From the cell containing the given text, extract its center point as [x, y] coordinate. 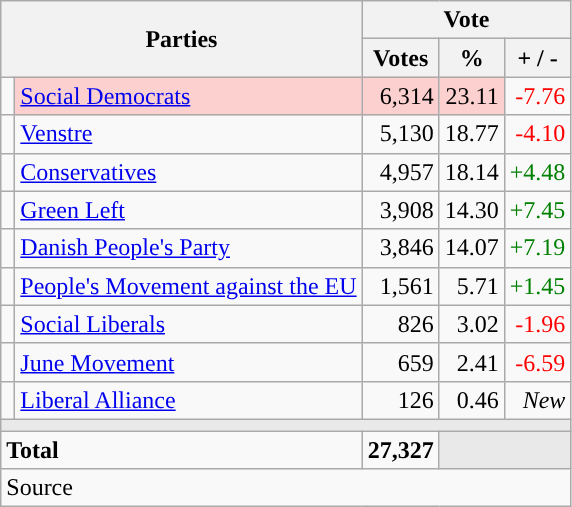
3,908 [400, 210]
5,130 [400, 134]
New [538, 400]
18.77 [472, 134]
659 [400, 362]
Conservatives [188, 172]
Votes [400, 58]
Danish People's Party [188, 248]
People's Movement against the EU [188, 286]
3.02 [472, 324]
Source [286, 488]
+ / - [538, 58]
126 [400, 400]
-4.10 [538, 134]
2.41 [472, 362]
+7.45 [538, 210]
Venstre [188, 134]
14.07 [472, 248]
Green Left [188, 210]
1,561 [400, 286]
5.71 [472, 286]
826 [400, 324]
Social Democrats [188, 96]
4,957 [400, 172]
% [472, 58]
+7.19 [538, 248]
+1.45 [538, 286]
-6.59 [538, 362]
Parties [182, 39]
27,327 [400, 449]
3,846 [400, 248]
6,314 [400, 96]
-1.96 [538, 324]
0.46 [472, 400]
Liberal Alliance [188, 400]
June Movement [188, 362]
Social Liberals [188, 324]
Total [182, 449]
18.14 [472, 172]
Vote [466, 20]
+4.48 [538, 172]
-7.76 [538, 96]
14.30 [472, 210]
23.11 [472, 96]
